Detect which cell encompasses the target text, then output its [x, y] center coordinate. 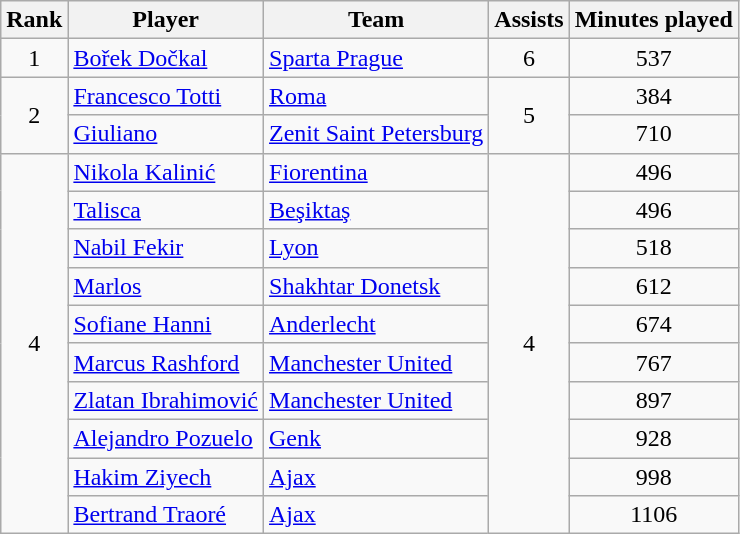
Anderlecht [376, 324]
Lyon [376, 248]
Marlos [166, 286]
Beşiktaş [376, 210]
Team [376, 20]
Talisca [166, 210]
Alejandro Pozuelo [166, 438]
Nikola Kalinić [166, 172]
Fiorentina [376, 172]
518 [654, 248]
612 [654, 286]
Zenit Saint Petersburg [376, 134]
2 [34, 115]
6 [529, 58]
Marcus Rashford [166, 362]
Genk [376, 438]
Assists [529, 20]
Nabil Fekir [166, 248]
1 [34, 58]
Bořek Dočkal [166, 58]
Player [166, 20]
Shakhtar Donetsk [376, 286]
Sparta Prague [376, 58]
Zlatan Ibrahimović [166, 400]
Sofiane Hanni [166, 324]
Roma [376, 96]
674 [654, 324]
767 [654, 362]
384 [654, 96]
928 [654, 438]
Francesco Totti [166, 96]
Minutes played [654, 20]
Rank [34, 20]
537 [654, 58]
998 [654, 477]
Hakim Ziyech [166, 477]
5 [529, 115]
1106 [654, 515]
897 [654, 400]
Giuliano [166, 134]
Bertrand Traoré [166, 515]
710 [654, 134]
